Search for the cell housing the specified text and yield its (x, y) center coordinate. 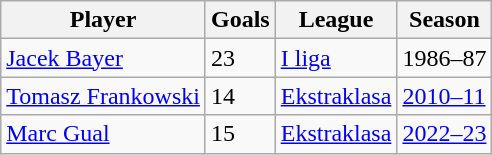
Marc Gual (104, 134)
Season (444, 20)
23 (240, 58)
1986–87 (444, 58)
15 (240, 134)
Goals (240, 20)
2022–23 (444, 134)
2010–11 (444, 96)
Tomasz Frankowski (104, 96)
Jacek Bayer (104, 58)
I liga (336, 58)
League (336, 20)
14 (240, 96)
Player (104, 20)
